Scan for the cell matching the given text and deliver its (x, y) coordinate at center. 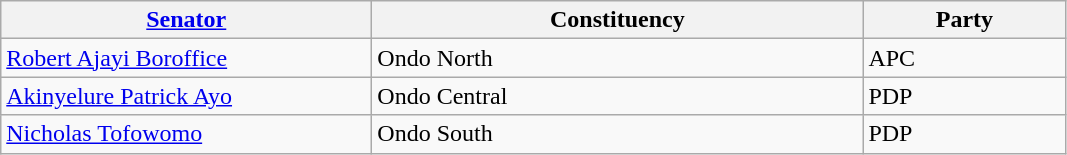
Party (964, 20)
Ondo South (618, 134)
Ondo North (618, 58)
Akinyelure Patrick Ayo (186, 96)
Robert Ajayi Boroffice (186, 58)
APC (964, 58)
Ondo Central (618, 96)
Nicholas Tofowomo (186, 134)
Constituency (618, 20)
Senator (186, 20)
